Locate the cell with the specified text and output its (X, Y) center coordinate. 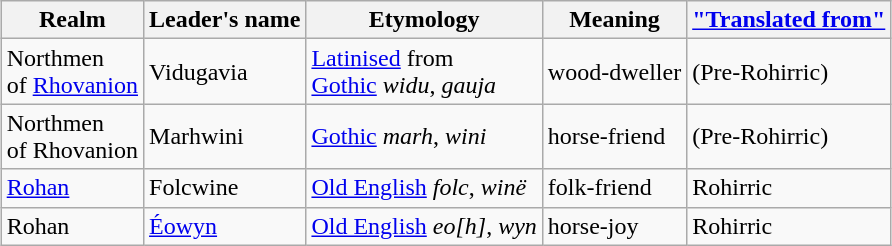
folk-friend (614, 188)
Gothic marh, wini (424, 136)
horse-joy (614, 226)
Vidugavia (225, 72)
Marhwini (225, 136)
Realm (72, 20)
Etymology (424, 20)
Leader's name (225, 20)
Éowyn (225, 226)
Meaning (614, 20)
horse-friend (614, 136)
Old English folc, winë (424, 188)
Latinised fromGothic widu, gauja (424, 72)
"Translated from" (789, 20)
wood-dweller (614, 72)
Old English eo[h], wyn (424, 226)
Folcwine (225, 188)
